Identify which cell holds the provided text, then report its [x, y] central coordinate. 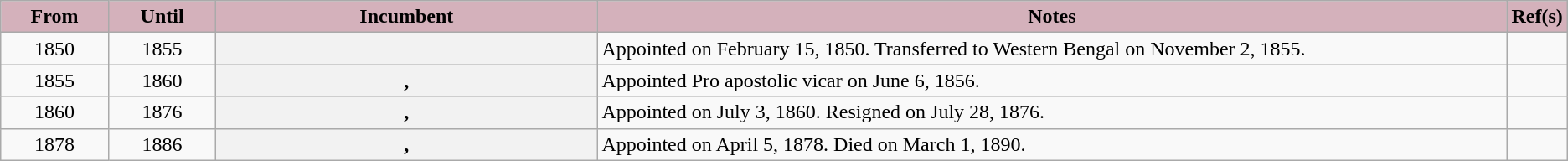
Incumbent [407, 17]
1850 [55, 49]
From [55, 17]
1886 [162, 144]
1878 [55, 144]
Appointed Pro apostolic vicar on June 6, 1856. [1052, 80]
Appointed on February 15, 1850. Transferred to Western Bengal on November 2, 1855. [1052, 49]
1876 [162, 112]
Notes [1052, 17]
Until [162, 17]
Ref(s) [1537, 17]
Appointed on April 5, 1878. Died on March 1, 1890. [1052, 144]
Appointed on July 3, 1860. Resigned on July 28, 1876. [1052, 112]
